Determine the (x, y) coordinate at the center of the cell enclosing the given text.  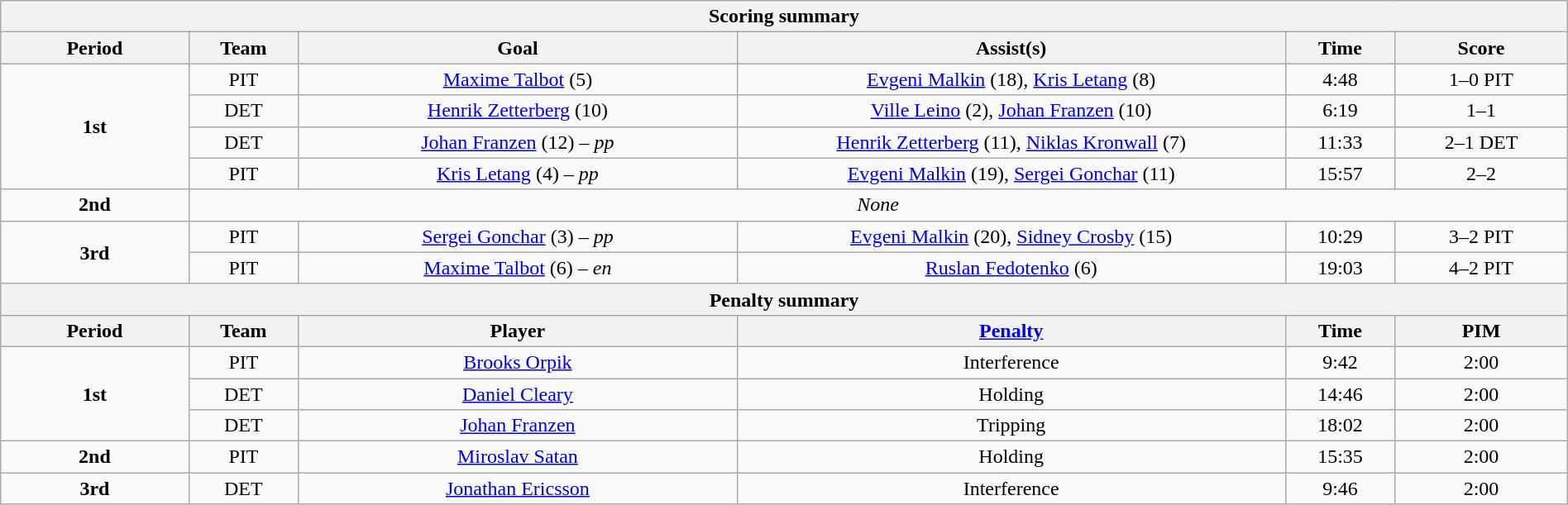
Jonathan Ericsson (518, 488)
Assist(s) (1011, 48)
Johan Franzen (518, 426)
Johan Franzen (12) – pp (518, 142)
Miroslav Satan (518, 457)
3–2 PIT (1481, 236)
Score (1481, 48)
Henrik Zetterberg (11), Niklas Kronwall (7) (1011, 142)
Maxime Talbot (5) (518, 79)
Kris Letang (4) – pp (518, 174)
Brooks Orpik (518, 362)
15:57 (1340, 174)
1–1 (1481, 111)
11:33 (1340, 142)
4:48 (1340, 79)
Scoring summary (784, 17)
9:42 (1340, 362)
19:03 (1340, 268)
2–1 DET (1481, 142)
Goal (518, 48)
Daniel Cleary (518, 394)
Evgeni Malkin (18), Kris Letang (8) (1011, 79)
Maxime Talbot (6) – en (518, 268)
Ruslan Fedotenko (6) (1011, 268)
Player (518, 331)
Penalty (1011, 331)
6:19 (1340, 111)
10:29 (1340, 236)
PIM (1481, 331)
Ville Leino (2), Johan Franzen (10) (1011, 111)
Henrik Zetterberg (10) (518, 111)
2–2 (1481, 174)
Tripping (1011, 426)
14:46 (1340, 394)
15:35 (1340, 457)
9:46 (1340, 488)
1–0 PIT (1481, 79)
Sergei Gonchar (3) – pp (518, 236)
Evgeni Malkin (20), Sidney Crosby (15) (1011, 236)
Evgeni Malkin (19), Sergei Gonchar (11) (1011, 174)
None (878, 205)
18:02 (1340, 426)
4–2 PIT (1481, 268)
Penalty summary (784, 299)
